Pinpoint the cell where the given text exists, returning its (x, y) midpoint coordinate. 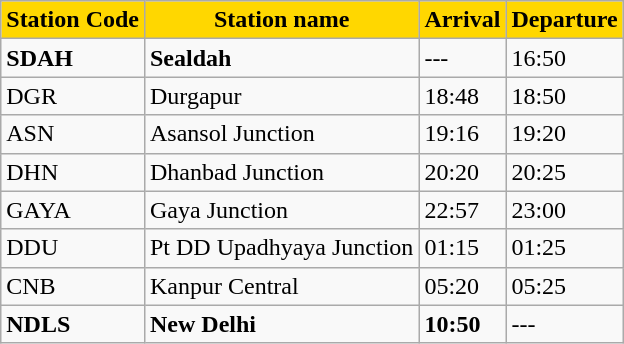
ASN (73, 134)
Kanpur Central (281, 286)
Station Code (73, 20)
NDLS (73, 324)
SDAH (73, 58)
Pt DD Upadhyaya Junction (281, 248)
18:50 (564, 96)
GAYA (73, 210)
Durgapur (281, 96)
DGR (73, 96)
Gaya Junction (281, 210)
Asansol Junction (281, 134)
01:15 (462, 248)
19:20 (564, 134)
23:00 (564, 210)
05:20 (462, 286)
Departure (564, 20)
01:25 (564, 248)
New Delhi (281, 324)
DDU (73, 248)
22:57 (462, 210)
Dhanbad Junction (281, 172)
18:48 (462, 96)
20:20 (462, 172)
CNB (73, 286)
DHN (73, 172)
10:50 (462, 324)
Arrival (462, 20)
20:25 (564, 172)
19:16 (462, 134)
Sealdah (281, 58)
Station name (281, 20)
16:50 (564, 58)
05:25 (564, 286)
